Return (X, Y) of the center of cell containing provided text 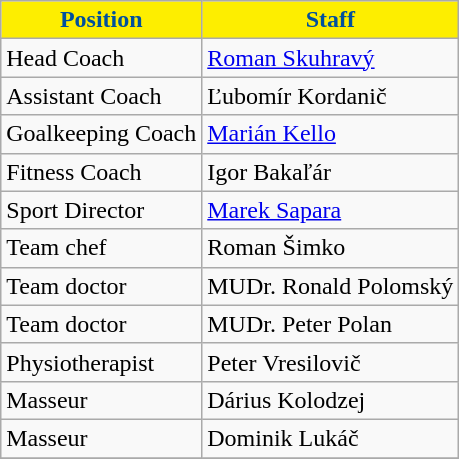
Goalkeeping Coach (102, 134)
Fitness Coach (102, 172)
Igor Bakaľár (330, 172)
Staff (330, 20)
MUDr. Ronald Polomský (330, 286)
Marek Sapara (330, 210)
Ľubomír Kordanič (330, 96)
Roman Skuhravý (330, 58)
Position (102, 20)
MUDr. Peter Polan (330, 324)
Dárius Kolodzej (330, 400)
Marián Kello (330, 134)
Team chef (102, 248)
Dominik Lukáč (330, 438)
Peter Vresilovič (330, 362)
Roman Šimko (330, 248)
Assistant Coach (102, 96)
Physiotherapist (102, 362)
Head Coach (102, 58)
Sport Director (102, 210)
